Find where the given text appears and provide that cell's center as (x, y) coordinate. 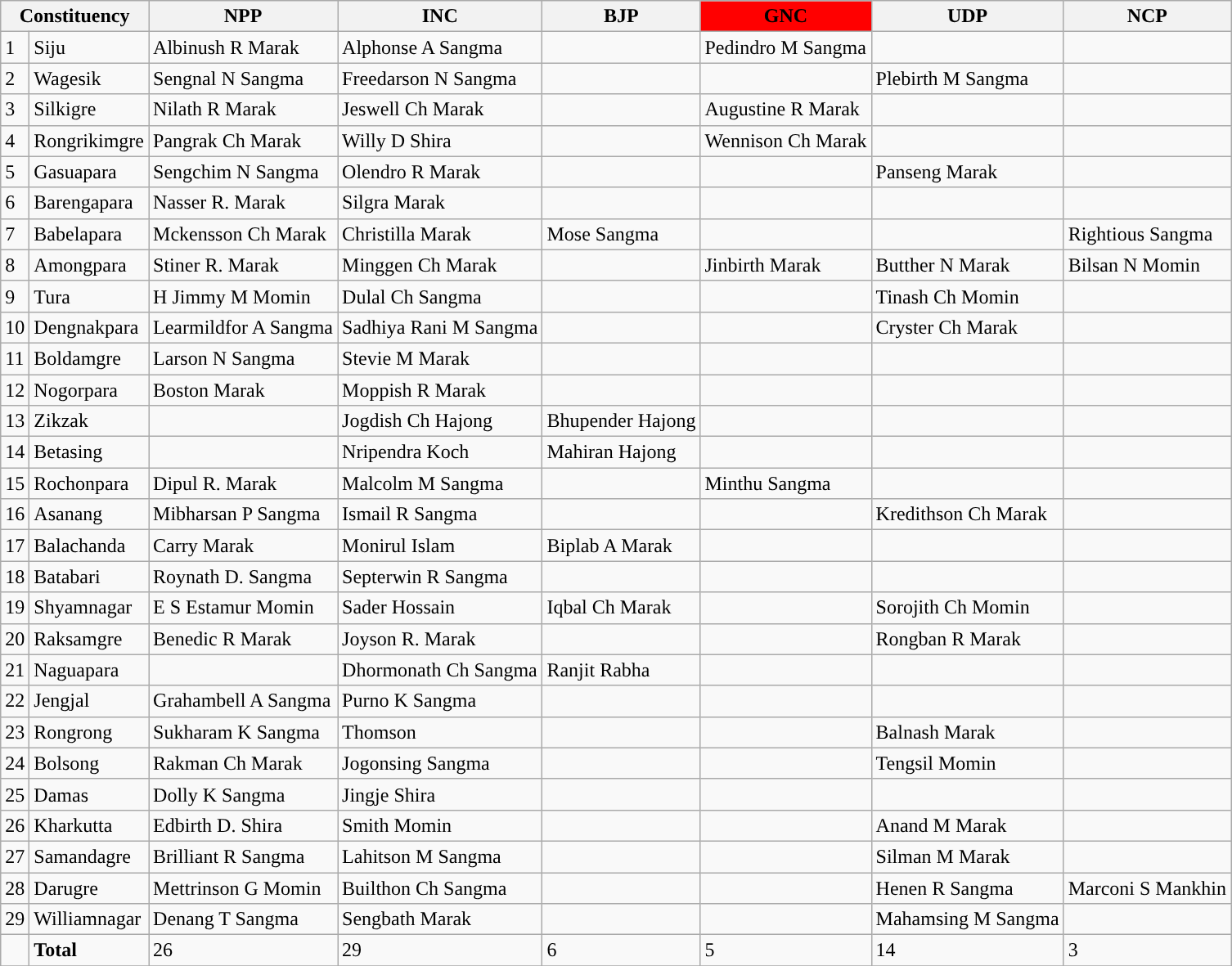
Panseng Marak (967, 172)
Carry Marak (244, 546)
Dipul R. Marak (244, 483)
Damas (89, 794)
Augustine R Marak (785, 110)
Samandagre (89, 856)
Dolly K Sangma (244, 794)
Zikzak (89, 421)
Williamnagar (89, 919)
Learmildfor A Sangma (244, 327)
Sadhiya Rani M Sangma (440, 327)
Tura (89, 296)
Rightious Sangma (1147, 234)
Stevie M Marak (440, 358)
4 (15, 141)
27 (15, 856)
Larson N Sangma (244, 358)
Silman M Marak (967, 856)
INC (440, 16)
Christilla Marak (440, 234)
Septerwin R Sangma (440, 577)
Marconi S Mankhin (1147, 887)
Jinbirth Marak (785, 265)
Minggen Ch Marak (440, 265)
Barengapara (89, 203)
15 (15, 483)
Nasser R. Marak (244, 203)
Bhupender Hajong (622, 421)
Iqbal Ch Marak (622, 608)
GNC (785, 16)
21 (15, 670)
Builthon Ch Sangma (440, 887)
Siju (89, 47)
E S Estamur Momin (244, 608)
Olendro R Marak (440, 172)
Sengnal N Sangma (244, 79)
Smith Momin (440, 825)
10 (15, 327)
2 (15, 79)
23 (15, 732)
Batabari (89, 577)
NCP (1147, 16)
Nripendra Koch (440, 452)
H Jimmy M Momin (244, 296)
Betasing (89, 452)
Balachanda (89, 546)
Darugre (89, 887)
7 (15, 234)
Thomson (440, 732)
20 (15, 639)
17 (15, 546)
22 (15, 701)
16 (15, 514)
Rongban R Marak (967, 639)
Asanang (89, 514)
Bilsan N Momin (1147, 265)
Alphonse A Sangma (440, 47)
19 (15, 608)
Stiner R. Marak (244, 265)
Cryster Ch Marak (967, 327)
Gasuapara (89, 172)
Dengnakpara (89, 327)
Mose Sangma (622, 234)
Rakman Ch Marak (244, 763)
Jeswell Ch Marak (440, 110)
Brilliant R Sangma (244, 856)
Boldamgre (89, 358)
Monirul Islam (440, 546)
Butther N Marak (967, 265)
Pangrak Ch Marak (244, 141)
Rochonpara (89, 483)
Lahitson M Sangma (440, 856)
Dulal Ch Sangma (440, 296)
9 (15, 296)
Jingje Shira (440, 794)
Sengchim N Sangma (244, 172)
Plebirth M Sangma (967, 79)
Ismail R Sangma (440, 514)
Nilath R Marak (244, 110)
28 (15, 887)
Jogonsing Sangma (440, 763)
UDP (967, 16)
Total (89, 950)
12 (15, 390)
Roynath D. Sangma (244, 577)
8 (15, 265)
Henen R Sangma (967, 887)
Jogdish Ch Hajong (440, 421)
18 (15, 577)
Kharkutta (89, 825)
25 (15, 794)
Balnash Marak (967, 732)
Anand M Marak (967, 825)
Sader Hossain (440, 608)
Tinash Ch Momin (967, 296)
Minthu Sangma (785, 483)
Boston Marak (244, 390)
Sengbath Marak (440, 919)
Babelapara (89, 234)
Wagesik (89, 79)
Amongpara (89, 265)
Kredithson Ch Marak (967, 514)
Albinush R Marak (244, 47)
Willy D Shira (440, 141)
Moppish R Marak (440, 390)
Grahambell A Sangma (244, 701)
Sorojith Ch Momin (967, 608)
Mahiran Hajong (622, 452)
Nogorpara (89, 390)
Biplab A Marak (622, 546)
Constituency (75, 16)
Mckensson Ch Marak (244, 234)
Joyson R. Marak (440, 639)
Benedic R Marak (244, 639)
Jengjal (89, 701)
Ranjit Rabha (622, 670)
NPP (244, 16)
1 (15, 47)
Denang T Sangma (244, 919)
24 (15, 763)
Rongrikimgre (89, 141)
Shyamnagar (89, 608)
11 (15, 358)
Silgra Marak (440, 203)
Dhormonath Ch Sangma (440, 670)
Purno K Sangma (440, 701)
Rongrong (89, 732)
Silkigre (89, 110)
Wennison Ch Marak (785, 141)
Sukharam K Sangma (244, 732)
Mibharsan P Sangma (244, 514)
13 (15, 421)
Malcolm M Sangma (440, 483)
Mettrinson G Momin (244, 887)
Freedarson N Sangma (440, 79)
Pedindro M Sangma (785, 47)
Naguapara (89, 670)
Tengsil Momin (967, 763)
Raksamgre (89, 639)
Mahamsing M Sangma (967, 919)
BJP (622, 16)
Edbirth D. Shira (244, 825)
Bolsong (89, 763)
